Find where the given text appears and provide that cell's center as (X, Y) coordinate. 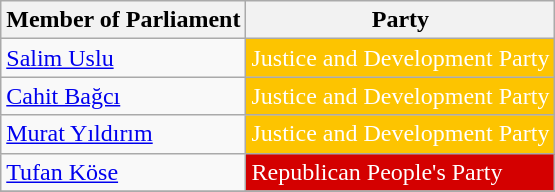
Party (400, 20)
Tufan Köse (124, 172)
Cahit Bağcı (124, 96)
Murat Yıldırım (124, 134)
Republican People's Party (400, 172)
Member of Parliament (124, 20)
Salim Uslu (124, 58)
